Pinpoint the cell where the given text exists, returning its [X, Y] midpoint coordinate. 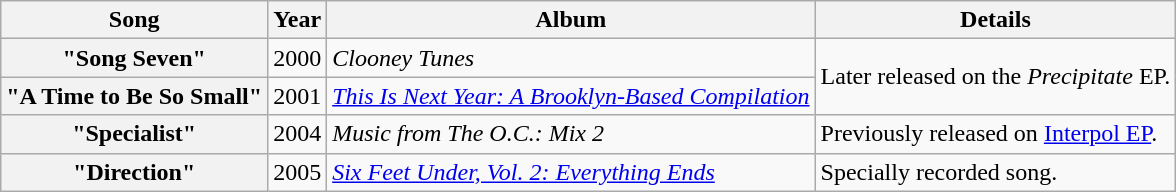
"Specialist" [134, 134]
Previously released on Interpol EP. [996, 134]
Later released on the Precipitate EP. [996, 77]
2004 [298, 134]
Music from The O.C.: Mix 2 [571, 134]
2005 [298, 172]
Specially recorded song. [996, 172]
Song [134, 20]
"Direction" [134, 172]
This Is Next Year: A Brooklyn-Based Compilation [571, 96]
2000 [298, 58]
Details [996, 20]
2001 [298, 96]
"Song Seven" [134, 58]
Clooney Tunes [571, 58]
Six Feet Under, Vol. 2: Everything Ends [571, 172]
"A Time to Be So Small" [134, 96]
Year [298, 20]
Album [571, 20]
